Pinpoint the cell where the given text exists, returning its [x, y] midpoint coordinate. 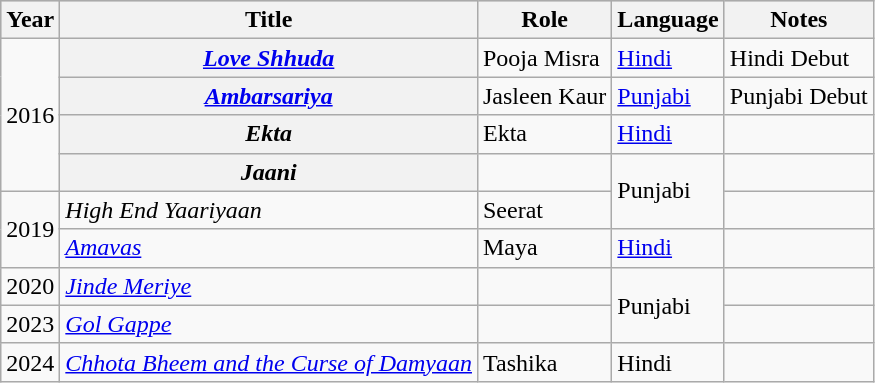
Jinde Meriye [269, 286]
Notes [798, 20]
Jasleen Kaur [544, 96]
2016 [30, 115]
Love Shhuda [269, 58]
Chhota Bheem and the Curse of Damyaan [269, 362]
2019 [30, 229]
2023 [30, 324]
High End Yaariyaan [269, 210]
Jaani [269, 172]
Punjabi Debut [798, 96]
Maya [544, 248]
Title [269, 20]
2024 [30, 362]
Gol Gappe [269, 324]
Amavas [269, 248]
Tashika [544, 362]
Ambarsariya [269, 96]
Language [668, 20]
Pooja Misra [544, 58]
2020 [30, 286]
Seerat [544, 210]
Hindi Debut [798, 58]
Year [30, 20]
Role [544, 20]
